Return the (X, Y) coordinate for the center point of the cell that contains the specified text.  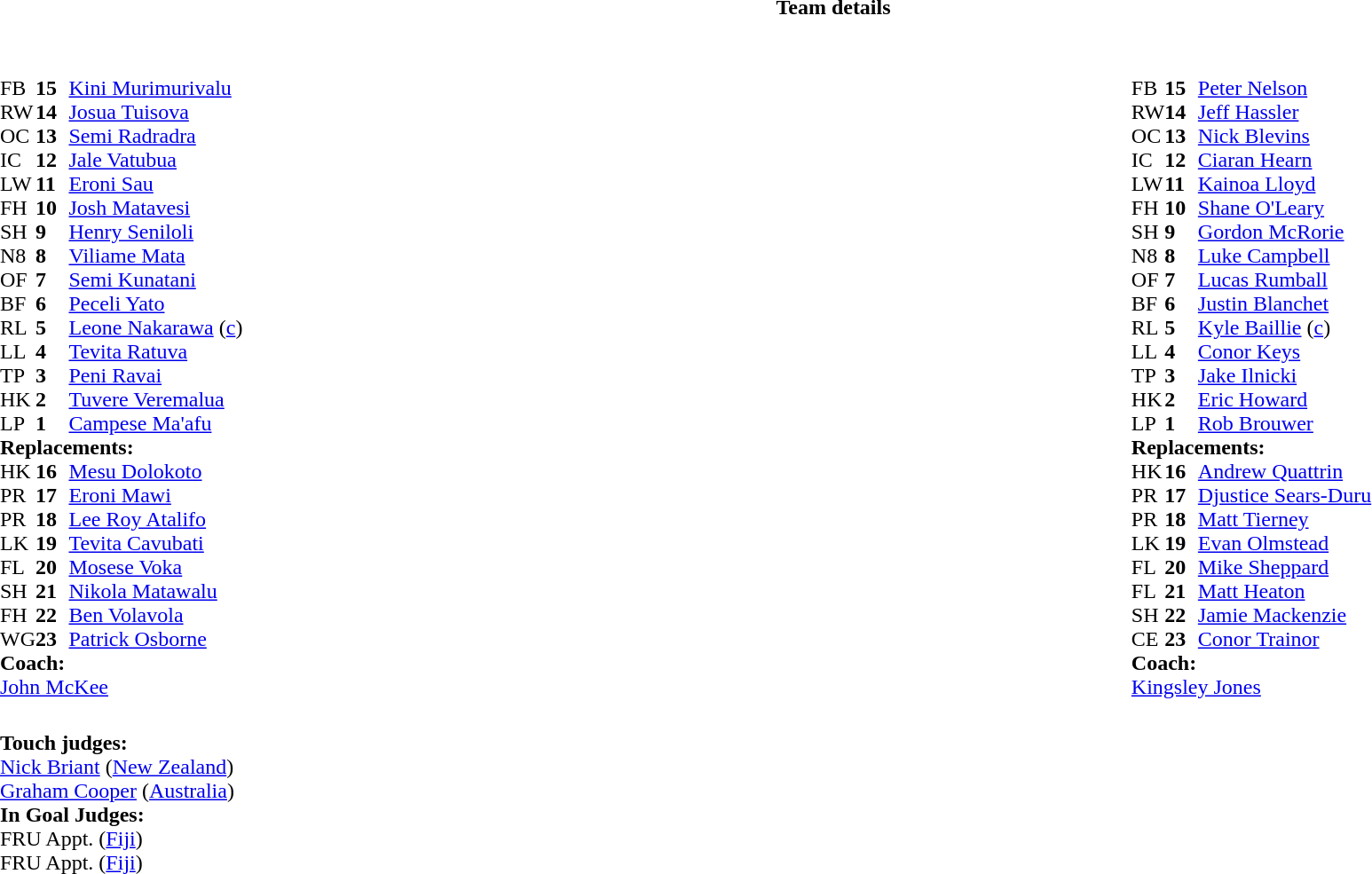
Djustice Sears-Duru (1285, 495)
Semi Radradra (155, 137)
Henry Seniloli (155, 232)
Luke Campbell (1285, 256)
Eric Howard (1285, 399)
Matt Tierney (1285, 520)
Tevita Ratuva (155, 351)
Rob Brouwer (1285, 424)
Shane O'Leary (1285, 208)
John McKee (121, 687)
Mosese Voka (155, 568)
Jeff Hassler (1285, 112)
Mesu Dolokoto (155, 472)
Matt Heaton (1285, 591)
Jake Ilnicki (1285, 376)
Peni Ravai (155, 376)
Tuvere Veremalua (155, 399)
CE (1148, 639)
Tevita Cavubati (155, 543)
Eroni Sau (155, 185)
WG (18, 639)
Peter Nelson (1285, 89)
Conor Trainor (1285, 639)
Evan Olmstead (1285, 543)
Josh Matavesi (155, 208)
Semi Kunatani (155, 280)
Kini Murimurivalu (155, 89)
Justin Blanchet (1285, 303)
Viliame Mata (155, 256)
Kyle Baillie (c) (1285, 328)
Gordon McRorie (1285, 232)
Jale Vatubua (155, 160)
Campese Ma'afu (155, 424)
Peceli Yato (155, 303)
Andrew Quattrin (1285, 472)
Josua Tuisova (155, 112)
Kingsley Jones (1251, 687)
Conor Keys (1285, 351)
Eroni Mawi (155, 495)
Ben Volavola (155, 616)
Lee Roy Atalifo (155, 520)
Nikola Matawalu (155, 591)
Lucas Rumball (1285, 280)
Patrick Osborne (155, 639)
Mike Sheppard (1285, 568)
Jamie Mackenzie (1285, 616)
Leone Nakarawa (c) (155, 328)
Nick Blevins (1285, 137)
Ciaran Hearn (1285, 160)
Kainoa Lloyd (1285, 185)
